Identify which cell holds the provided text, then report its [x, y] central coordinate. 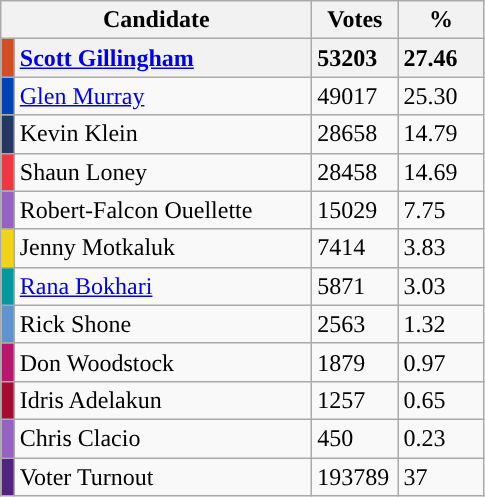
1.32 [441, 324]
15029 [355, 210]
Rick Shone [163, 324]
Shaun Loney [163, 172]
Jenny Motkaluk [163, 248]
Chris Clacio [163, 438]
7414 [355, 248]
37 [441, 477]
Scott Gillingham [163, 58]
450 [355, 438]
27.46 [441, 58]
0.65 [441, 400]
Don Woodstock [163, 362]
Idris Adelakun [163, 400]
Robert-Falcon Ouellette [163, 210]
28658 [355, 134]
14.69 [441, 172]
193789 [355, 477]
Candidate [156, 20]
53203 [355, 58]
3.83 [441, 248]
2563 [355, 324]
Glen Murray [163, 96]
3.03 [441, 286]
Kevin Klein [163, 134]
14.79 [441, 134]
Rana Bokhari [163, 286]
Votes [355, 20]
1257 [355, 400]
0.97 [441, 362]
Voter Turnout [163, 477]
49017 [355, 96]
0.23 [441, 438]
1879 [355, 362]
25.30 [441, 96]
28458 [355, 172]
% [441, 20]
7.75 [441, 210]
5871 [355, 286]
